Scan for the cell matching the given text and deliver its (X, Y) coordinate at center. 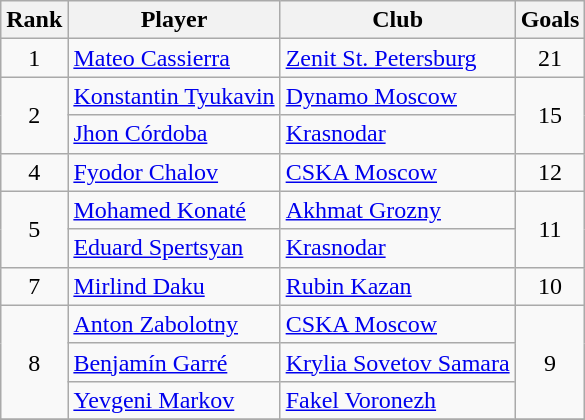
Eduard Spertsyan (174, 248)
4 (34, 172)
Akhmat Grozny (398, 210)
Yevgeni Markov (174, 400)
15 (550, 115)
Rubin Kazan (398, 286)
Jhon Córdoba (174, 134)
Fyodor Chalov (174, 172)
11 (550, 229)
Konstantin Tyukavin (174, 96)
8 (34, 362)
Goals (550, 20)
Anton Zabolotny (174, 324)
Mirlind Daku (174, 286)
12 (550, 172)
Dynamo Moscow (398, 96)
Rank (34, 20)
Club (398, 20)
Benjamín Garré (174, 362)
2 (34, 115)
Mohamed Konaté (174, 210)
9 (550, 362)
1 (34, 58)
Mateo Cassierra (174, 58)
Zenit St. Petersburg (398, 58)
21 (550, 58)
Fakel Voronezh (398, 400)
10 (550, 286)
7 (34, 286)
Player (174, 20)
5 (34, 229)
Krylia Sovetov Samara (398, 362)
